Pinpoint the cell where the given text exists, returning its [x, y] midpoint coordinate. 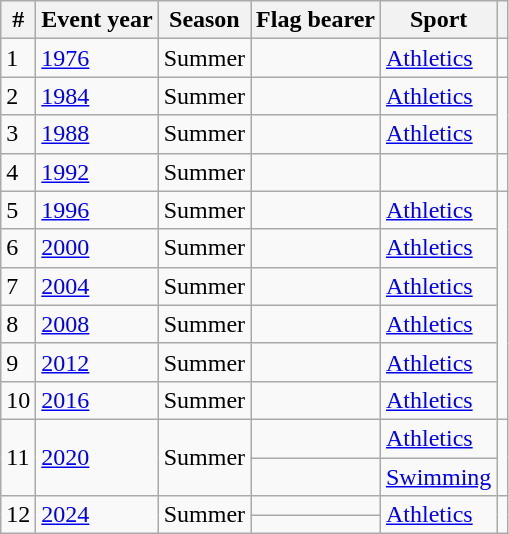
# [18, 20]
2008 [97, 324]
3 [18, 134]
Swimming [438, 477]
5 [18, 210]
2004 [97, 286]
1992 [97, 172]
6 [18, 248]
7 [18, 286]
11 [18, 457]
2020 [97, 457]
Event year [97, 20]
2016 [97, 400]
1 [18, 58]
9 [18, 362]
10 [18, 400]
Sport [438, 20]
1996 [97, 210]
1988 [97, 134]
1984 [97, 96]
2012 [97, 362]
2 [18, 96]
4 [18, 172]
Season [204, 20]
2000 [97, 248]
8 [18, 324]
Flag bearer [316, 20]
1976 [97, 58]
2024 [97, 515]
12 [18, 515]
